Extract the (x, y) coordinate from the center of the cell holding the provided text.  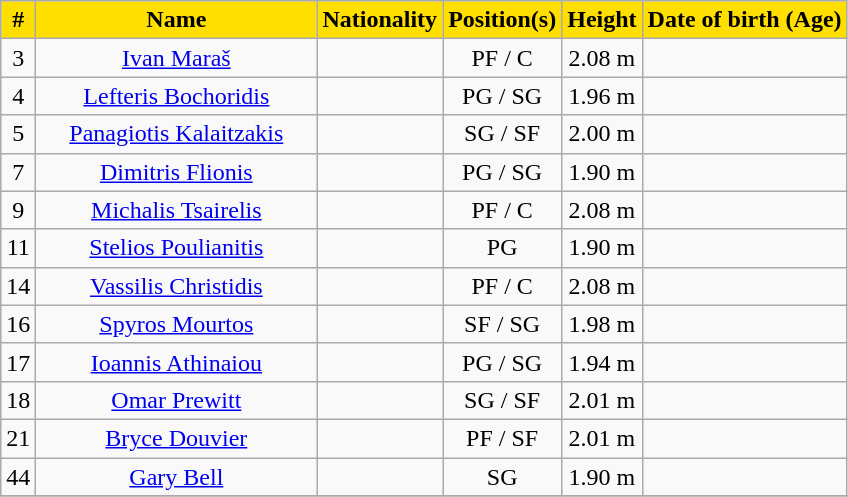
Dimitris Flionis (176, 172)
1.94 m (602, 362)
Date of birth (Age) (744, 20)
21 (18, 438)
Position(s) (502, 20)
Stelios Poulianitis (176, 248)
9 (18, 210)
Panagiotis Kalaitzakis (176, 134)
1.96 m (602, 96)
Nationality (380, 20)
17 (18, 362)
Lefteris Bochoridis (176, 96)
Bryce Douvier (176, 438)
SG (502, 477)
11 (18, 248)
Michalis Tsairelis (176, 210)
Vassilis Christidis (176, 286)
16 (18, 324)
Spyros Mourtos (176, 324)
Name (176, 20)
14 (18, 286)
Ivan Maraš (176, 58)
Omar Prewitt (176, 400)
2.00 m (602, 134)
44 (18, 477)
3 (18, 58)
SF / SG (502, 324)
Ioannis Athinaiou (176, 362)
7 (18, 172)
5 (18, 134)
PF / SF (502, 438)
PG (502, 248)
4 (18, 96)
# (18, 20)
Gary Bell (176, 477)
18 (18, 400)
1.98 m (602, 324)
Height (602, 20)
